Detect which cell encompasses the target text, then output its (x, y) center coordinate. 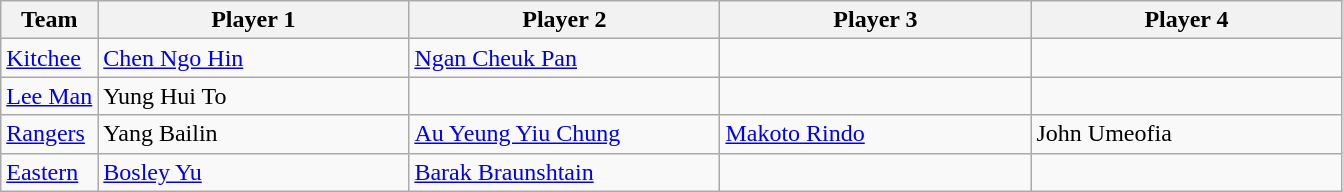
Eastern (50, 172)
Player 2 (564, 20)
Makoto Rindo (876, 134)
Au Yeung Yiu Chung (564, 134)
Team (50, 20)
Chen Ngo Hin (254, 58)
Yung Hui To (254, 96)
Player 4 (1186, 20)
Barak Braunshtain (564, 172)
John Umeofia (1186, 134)
Player 1 (254, 20)
Player 3 (876, 20)
Yang Bailin (254, 134)
Bosley Yu (254, 172)
Kitchee (50, 58)
Lee Man (50, 96)
Ngan Cheuk Pan (564, 58)
Rangers (50, 134)
